Return the [x, y] coordinate for the center point of the cell that contains the specified text.  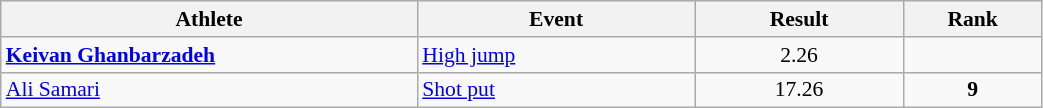
Rank [972, 19]
9 [972, 90]
Ali Samari [210, 90]
Result [799, 19]
Athlete [210, 19]
Shot put [556, 90]
High jump [556, 55]
2.26 [799, 55]
17.26 [799, 90]
Keivan Ghanbarzadeh [210, 55]
Event [556, 19]
